Return the (x, y) coordinate for the center point of the cell that contains the specified text.  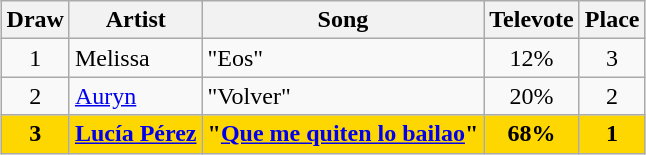
"Volver" (343, 96)
Artist (136, 20)
Song (343, 20)
Place (612, 20)
"Que me quiten lo bailao" (343, 134)
20% (532, 96)
Televote (532, 20)
Auryn (136, 96)
Lucía Pérez (136, 134)
68% (532, 134)
"Eos" (343, 58)
Melissa (136, 58)
Draw (35, 20)
12% (532, 58)
